Identify which cell holds the provided text, then report its (x, y) central coordinate. 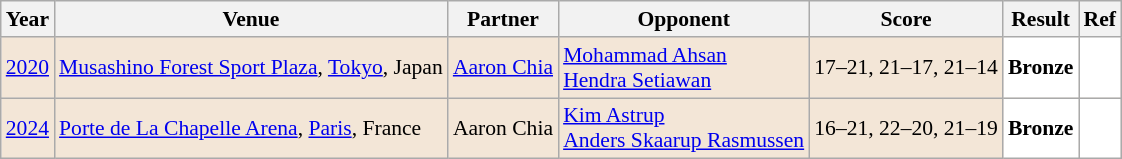
Score (906, 19)
Partner (503, 19)
2020 (28, 68)
Venue (251, 19)
Musashino Forest Sport Plaza, Tokyo, Japan (251, 68)
Opponent (684, 19)
Result (1041, 19)
17–21, 21–17, 21–14 (906, 68)
16–21, 22–20, 21–19 (906, 128)
Mohammad Ahsan Hendra Setiawan (684, 68)
Ref (1100, 19)
Kim Astrup Anders Skaarup Rasmussen (684, 128)
2024 (28, 128)
Year (28, 19)
Porte de La Chapelle Arena, Paris, France (251, 128)
